From the cell containing the given text, extract its center point as [X, Y] coordinate. 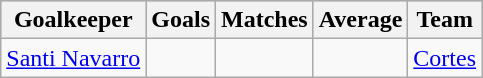
Cortes [445, 58]
Matches [265, 20]
Santi Navarro [74, 58]
Goals [181, 20]
Team [445, 20]
Goalkeeper [74, 20]
Average [360, 20]
